Pinpoint the cell where the given text exists, returning its [x, y] midpoint coordinate. 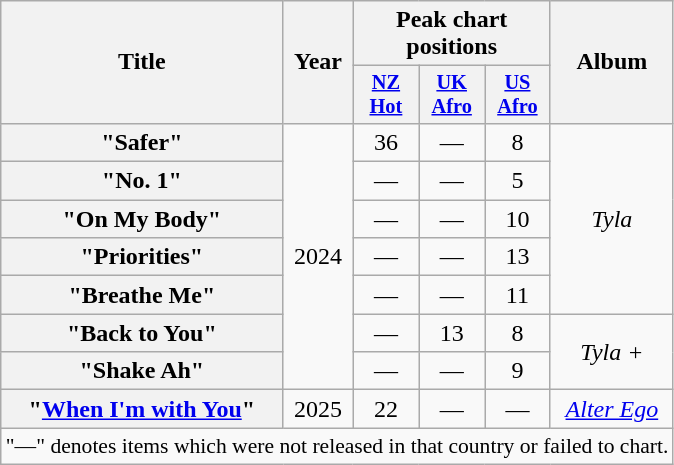
11 [518, 295]
2025 [318, 409]
Tyla + [612, 352]
"—" denotes items which were not released in that country or failed to chart. [338, 446]
2024 [318, 256]
"Breathe Me" [142, 295]
"Safer" [142, 142]
NZHot [386, 95]
"No. 1" [142, 181]
5 [518, 181]
"Shake Ah" [142, 371]
Alter Ego [612, 409]
Year [318, 62]
"On My Body" [142, 219]
22 [386, 409]
Peak chart positions [452, 34]
UKAfro [452, 95]
USAfro [518, 95]
9 [518, 371]
10 [518, 219]
"When I'm with You" [142, 409]
"Back to You" [142, 333]
"Priorities" [142, 257]
36 [386, 142]
Title [142, 62]
Tyla [612, 218]
Album [612, 62]
